Scan for the cell matching the given text and deliver its (x, y) coordinate at center. 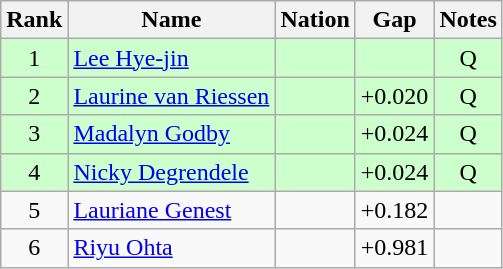
1 (34, 58)
6 (34, 248)
+0.182 (394, 210)
Nation (315, 20)
+0.981 (394, 248)
Lauriane Genest (172, 210)
+0.020 (394, 96)
Laurine van Riessen (172, 96)
Riyu Ohta (172, 248)
3 (34, 134)
Nicky Degrendele (172, 172)
Name (172, 20)
4 (34, 172)
Notes (468, 20)
Lee Hye-jin (172, 58)
5 (34, 210)
Madalyn Godby (172, 134)
2 (34, 96)
Rank (34, 20)
Gap (394, 20)
